Pinpoint the cell where the given text exists, returning its [X, Y] midpoint coordinate. 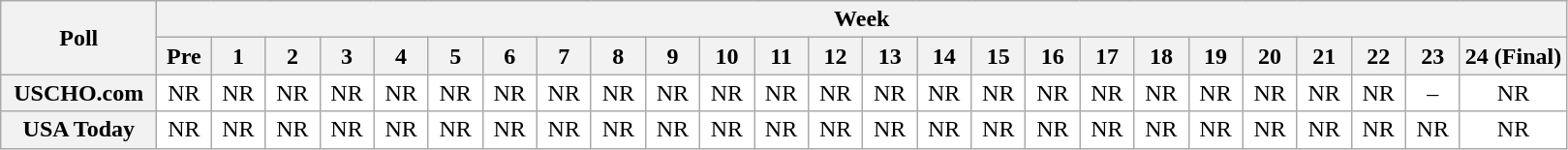
Week [862, 19]
10 [726, 56]
15 [999, 56]
1 [238, 56]
12 [836, 56]
20 [1270, 56]
18 [1161, 56]
22 [1378, 56]
4 [401, 56]
– [1432, 93]
7 [564, 56]
USCHO.com [79, 93]
13 [890, 56]
Pre [184, 56]
5 [455, 56]
Poll [79, 38]
23 [1432, 56]
6 [509, 56]
16 [1053, 56]
9 [672, 56]
17 [1107, 56]
8 [618, 56]
24 (Final) [1513, 56]
14 [944, 56]
19 [1215, 56]
21 [1324, 56]
USA Today [79, 130]
3 [347, 56]
2 [292, 56]
11 [781, 56]
